Find where the given text appears and provide that cell's center as (X, Y) coordinate. 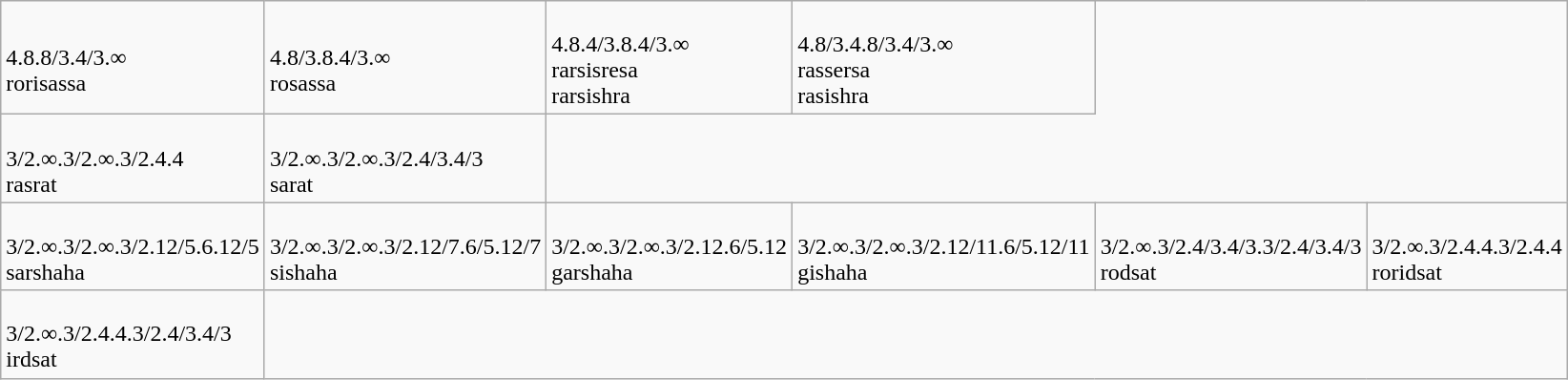
3/2.∞.3/2.∞.3/2.12/7.6/5.12/7sishaha (404, 246)
4.8.8/3.4/3.∞rorisassa (134, 57)
4.8/3.8.4/3.∞rosassa (404, 57)
4.8/3.4.8/3.4/3.∞rassersarasishra (944, 57)
3/2.∞.3/2.∞.3/2.12/5.6.12/5sarshaha (134, 246)
3/2.∞.3/2.∞.3/2.4.4rasrat (134, 158)
3/2.∞.3/2.4.4.3/2.4/3.4/3irdsat (134, 334)
3/2.∞.3/2.∞.3/2.12.6/5.12garshaha (670, 246)
3/2.∞.3/2.4.4.3/2.4.4roridsat (1467, 246)
3/2.∞.3/2.∞.3/2.4/3.4/3sarat (404, 158)
3/2.∞.3/2.4/3.4/3.3/2.4/3.4/3rodsat (1230, 246)
4.8.4/3.8.4/3.∞rarsisresararsishra (670, 57)
3/2.∞.3/2.∞.3/2.12/11.6/5.12/11gishaha (944, 246)
